Return the [x, y] coordinate for the center point of the cell that contains the specified text.  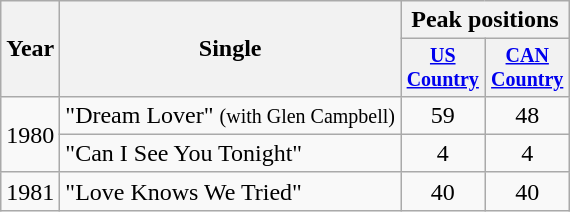
59 [443, 115]
CAN Country [527, 68]
Single [230, 49]
"Love Knows We Tried" [230, 191]
48 [527, 115]
"Can I See You Tonight" [230, 153]
US Country [443, 68]
Peak positions [486, 20]
Year [30, 49]
1981 [30, 191]
"Dream Lover" (with Glen Campbell) [230, 115]
1980 [30, 134]
